Pinpoint the cell where the given text exists, returning its [X, Y] midpoint coordinate. 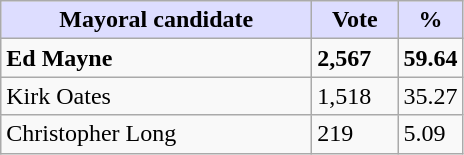
1,518 [355, 96]
% [430, 20]
Kirk Oates [156, 96]
5.09 [430, 134]
59.64 [430, 58]
Vote [355, 20]
Ed Mayne [156, 58]
Christopher Long [156, 134]
2,567 [355, 58]
35.27 [430, 96]
Mayoral candidate [156, 20]
219 [355, 134]
